Search for the cell housing the specified text and yield its [X, Y] center coordinate. 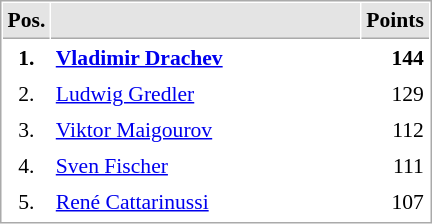
112 [396, 129]
5. [26, 201]
2. [26, 93]
1. [26, 57]
Ludwig Gredler [206, 93]
4. [26, 165]
144 [396, 57]
Sven Fischer [206, 165]
Points [396, 21]
René Cattarinussi [206, 201]
111 [396, 165]
Viktor Maigourov [206, 129]
129 [396, 93]
107 [396, 201]
Pos. [26, 21]
3. [26, 129]
Vladimir Drachev [206, 57]
